Determine the (x, y) coordinate at the center of the cell enclosing the given text.  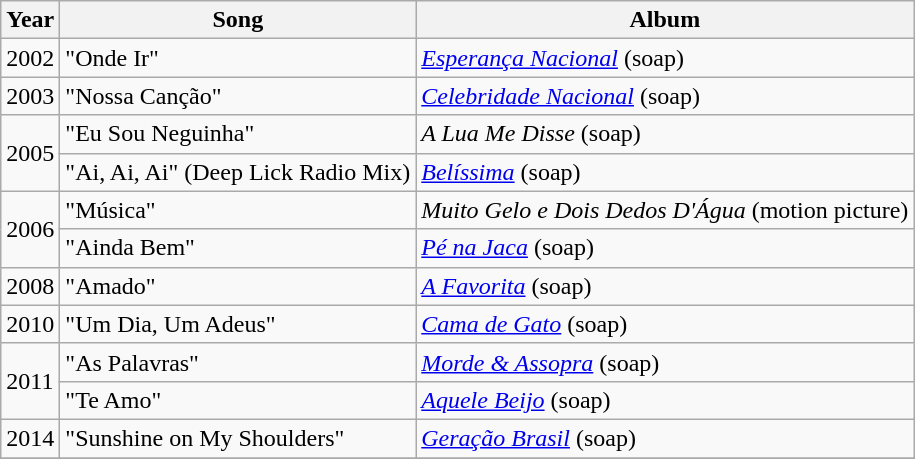
Year (30, 20)
"Um Dia, Um Adeus" (238, 324)
Aquele Beijo (soap) (665, 400)
Morde & Assopra (soap) (665, 362)
"Sunshine on My Shoulders" (238, 438)
"Eu Sou Neguinha" (238, 134)
2003 (30, 96)
A Lua Me Disse (soap) (665, 134)
"Ainda Bem" (238, 248)
2014 (30, 438)
Geração Brasil (soap) (665, 438)
Album (665, 20)
"Nossa Canção" (238, 96)
"Ai, Ai, Ai" (Deep Lick Radio Mix) (238, 172)
Esperança Nacional (soap) (665, 58)
Celebridade Nacional (soap) (665, 96)
2005 (30, 153)
Muito Gelo e Dois Dedos D'Água (motion picture) (665, 210)
"Onde Ir" (238, 58)
Belíssima (soap) (665, 172)
"As Palavras" (238, 362)
Cama de Gato (soap) (665, 324)
Pé na Jaca (soap) (665, 248)
A Favorita (soap) (665, 286)
"Amado" (238, 286)
2010 (30, 324)
"Te Amo" (238, 400)
"Música" (238, 210)
2006 (30, 229)
Song (238, 20)
2002 (30, 58)
2011 (30, 381)
2008 (30, 286)
